Return [X, Y] of the center of cell containing provided text 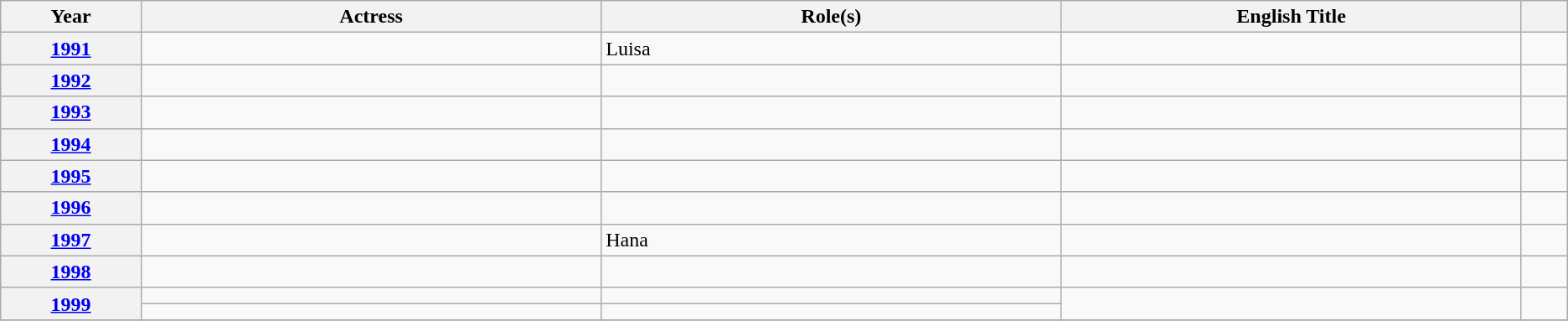
1997 [71, 240]
Luisa [831, 49]
Year [71, 17]
1999 [71, 303]
English Title [1292, 17]
1996 [71, 208]
Hana [831, 240]
1992 [71, 80]
1998 [71, 272]
1995 [71, 176]
Role(s) [831, 17]
1991 [71, 49]
1993 [71, 112]
1994 [71, 144]
Actress [370, 17]
